Detect which cell encompasses the target text, then output its [x, y] center coordinate. 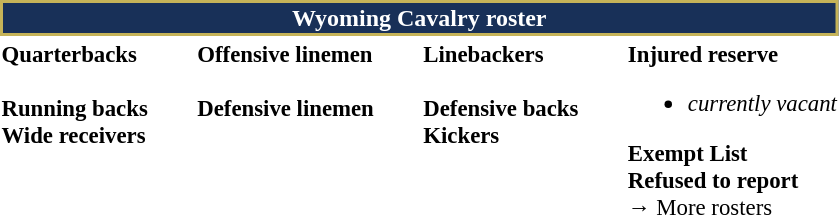
Wyoming Cavalry roster [419, 18]
